Capture the cell that displays the provided text and extract its [X, Y] central coordinate. 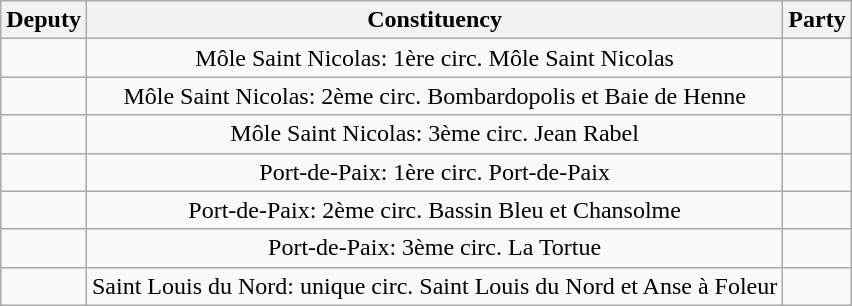
Party [817, 20]
Port-de-Paix: 1ère circ. Port-de-Paix [434, 172]
Môle Saint Nicolas: 3ème circ. Jean Rabel [434, 134]
Port-de-Paix: 2ème circ. Bassin Bleu et Chansolme [434, 210]
Saint Louis du Nord: unique circ. Saint Louis du Nord et Anse à Foleur [434, 286]
Port-de-Paix: 3ème circ. La Tortue [434, 248]
Deputy [44, 20]
Môle Saint Nicolas: 2ème circ. Bombardopolis et Baie de Henne [434, 96]
Constituency [434, 20]
Môle Saint Nicolas: 1ère circ. Môle Saint Nicolas [434, 58]
